Output the (X, Y) coordinate of the center of the cell containing the given text.  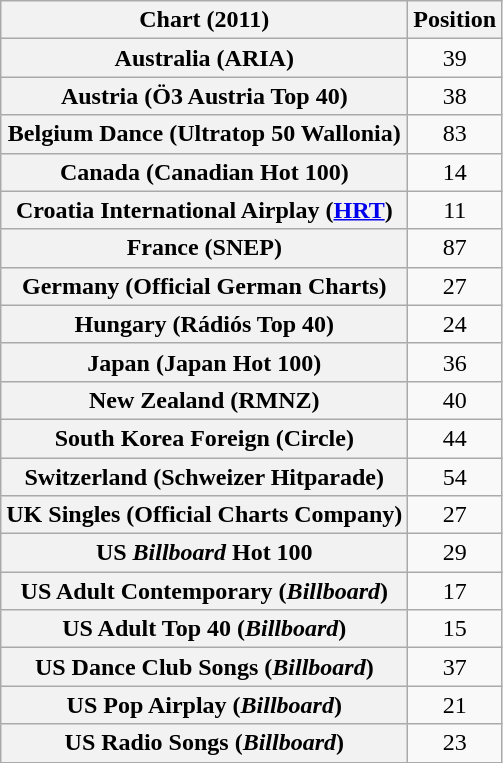
Belgium Dance (Ultratop 50 Wallonia) (204, 134)
40 (455, 400)
11 (455, 210)
83 (455, 134)
29 (455, 553)
38 (455, 96)
France (SNEP) (204, 248)
87 (455, 248)
US Radio Songs (Billboard) (204, 743)
36 (455, 362)
Germany (Official German Charts) (204, 286)
US Adult Contemporary (Billboard) (204, 591)
Austria (Ö3 Austria Top 40) (204, 96)
Switzerland (Schweizer Hitparade) (204, 477)
Hungary (Rádiós Top 40) (204, 324)
23 (455, 743)
Japan (Japan Hot 100) (204, 362)
Chart (2011) (204, 20)
New Zealand (RMNZ) (204, 400)
17 (455, 591)
Position (455, 20)
US Billboard Hot 100 (204, 553)
54 (455, 477)
US Pop Airplay (Billboard) (204, 705)
39 (455, 58)
US Dance Club Songs (Billboard) (204, 667)
15 (455, 629)
Australia (ARIA) (204, 58)
14 (455, 172)
Canada (Canadian Hot 100) (204, 172)
37 (455, 667)
24 (455, 324)
44 (455, 438)
Croatia International Airplay (HRT) (204, 210)
South Korea Foreign (Circle) (204, 438)
21 (455, 705)
UK Singles (Official Charts Company) (204, 515)
US Adult Top 40 (Billboard) (204, 629)
